Return (x, y) of the center of cell containing provided text 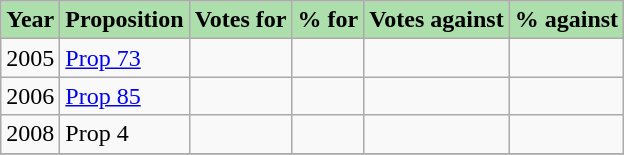
Year (30, 20)
2008 (30, 134)
2006 (30, 96)
% for (328, 20)
Proposition (124, 20)
Votes against (437, 20)
Prop 85 (124, 96)
Prop 73 (124, 58)
Votes for (240, 20)
2005 (30, 58)
% against (566, 20)
Prop 4 (124, 134)
